Locate the cell with the specified text and output its [x, y] center coordinate. 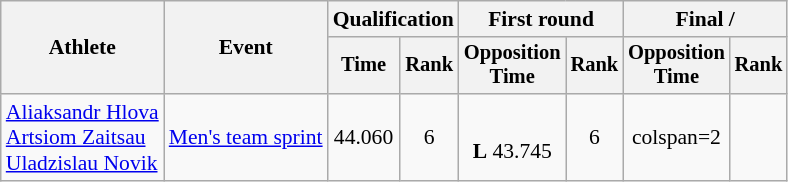
Qualification [394, 19]
Final / [705, 19]
L 43.745 [512, 138]
44.060 [364, 138]
Aliaksandr HlovaArtsiom ZaitsauUladzislau Novik [82, 138]
First round [541, 19]
colspan=2 [676, 138]
Time [364, 66]
Athlete [82, 48]
Men's team sprint [246, 138]
Event [246, 48]
